Provide the (X, Y) coordinate of the cell's center where the given text is located.  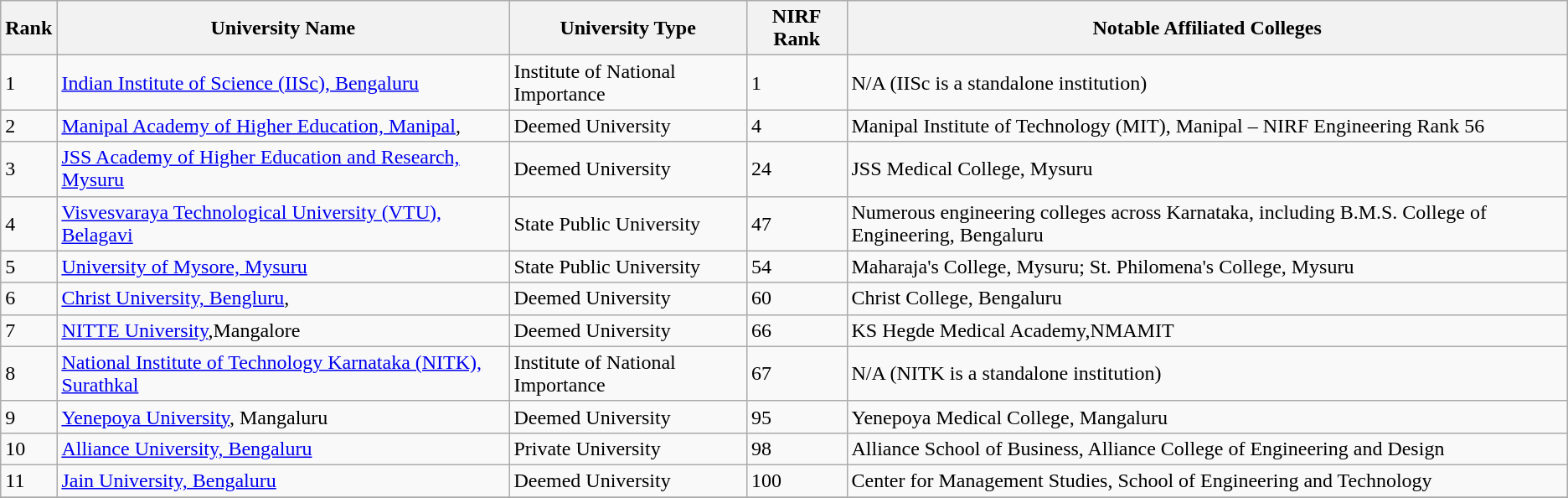
Jain University, Bengaluru (283, 480)
47 (797, 223)
Visvesvaraya Technological University (VTU), Belagavi (283, 223)
Center for Management Studies, School of Engineering and Technology (1207, 480)
66 (797, 330)
54 (797, 267)
2 (28, 126)
24 (797, 169)
7 (28, 330)
5 (28, 267)
11 (28, 480)
NIRF Rank (797, 29)
Manipal Academy of Higher Education, Manipal, (283, 126)
10 (28, 449)
60 (797, 298)
6 (28, 298)
Maharaja's College, Mysuru; St. Philomena's College, Mysuru (1207, 267)
JSS Medical College, Mysuru (1207, 169)
NITTE University,Mangalore (283, 330)
Rank (28, 29)
Christ College, Bengaluru (1207, 298)
Alliance School of Business, Alliance College of Engineering and Design (1207, 449)
Private University (628, 449)
Yenepoya University, Mangaluru (283, 417)
8 (28, 374)
Numerous engineering colleges across Karnataka, including B.M.S. College of Engineering, Bengaluru (1207, 223)
Christ University, Bengluru, (283, 298)
JSS Academy of Higher Education and Research, Mysuru (283, 169)
University of Mysore, Mysuru (283, 267)
100 (797, 480)
University Name (283, 29)
Alliance University, Bengaluru (283, 449)
95 (797, 417)
University Type (628, 29)
Manipal Institute of Technology (MIT), Manipal – NIRF Engineering Rank 56 (1207, 126)
N/A (IISc is a standalone institution) (1207, 82)
National Institute of Technology Karnataka (NITK), Surathkal (283, 374)
KS Hegde Medical Academy,NMAMIT (1207, 330)
98 (797, 449)
9 (28, 417)
Notable Affiliated Colleges (1207, 29)
67 (797, 374)
3 (28, 169)
Yenepoya Medical College, Mangaluru (1207, 417)
N/A (NITK is a standalone institution) (1207, 374)
Indian Institute of Science (IISc), Bengaluru (283, 82)
